Return the (x, y) coordinate for the center point of the cell that contains the specified text.  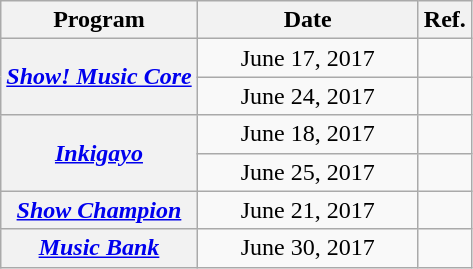
June 25, 2017 (308, 172)
Date (308, 20)
June 21, 2017 (308, 210)
June 18, 2017 (308, 134)
Music Bank (99, 248)
Inkigayo (99, 153)
June 30, 2017 (308, 248)
June 17, 2017 (308, 58)
Show! Music Core (99, 77)
Ref. (444, 20)
Show Champion (99, 210)
June 24, 2017 (308, 96)
Program (99, 20)
